From the cell containing the given text, extract its center point as (x, y) coordinate. 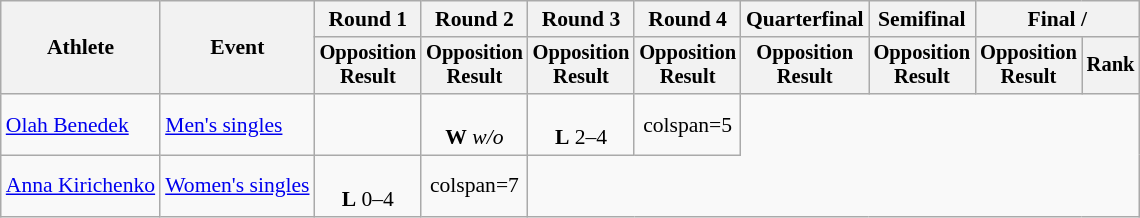
Event (237, 48)
Olah Benedek (80, 124)
Men's singles (237, 124)
Round 4 (688, 19)
Round 1 (368, 19)
Final / (1057, 19)
L 0–4 (368, 186)
Quarterfinal (805, 19)
Athlete (80, 48)
colspan=7 (474, 186)
Semifinal (922, 19)
Rank (1111, 66)
Round 3 (582, 19)
Anna Kirichenko (80, 186)
Women's singles (237, 186)
L 2–4 (582, 124)
colspan=5 (688, 124)
Round 2 (474, 19)
W w/o (474, 124)
